For the text-containing cell, return its midpoint in (x, y) coordinate format. 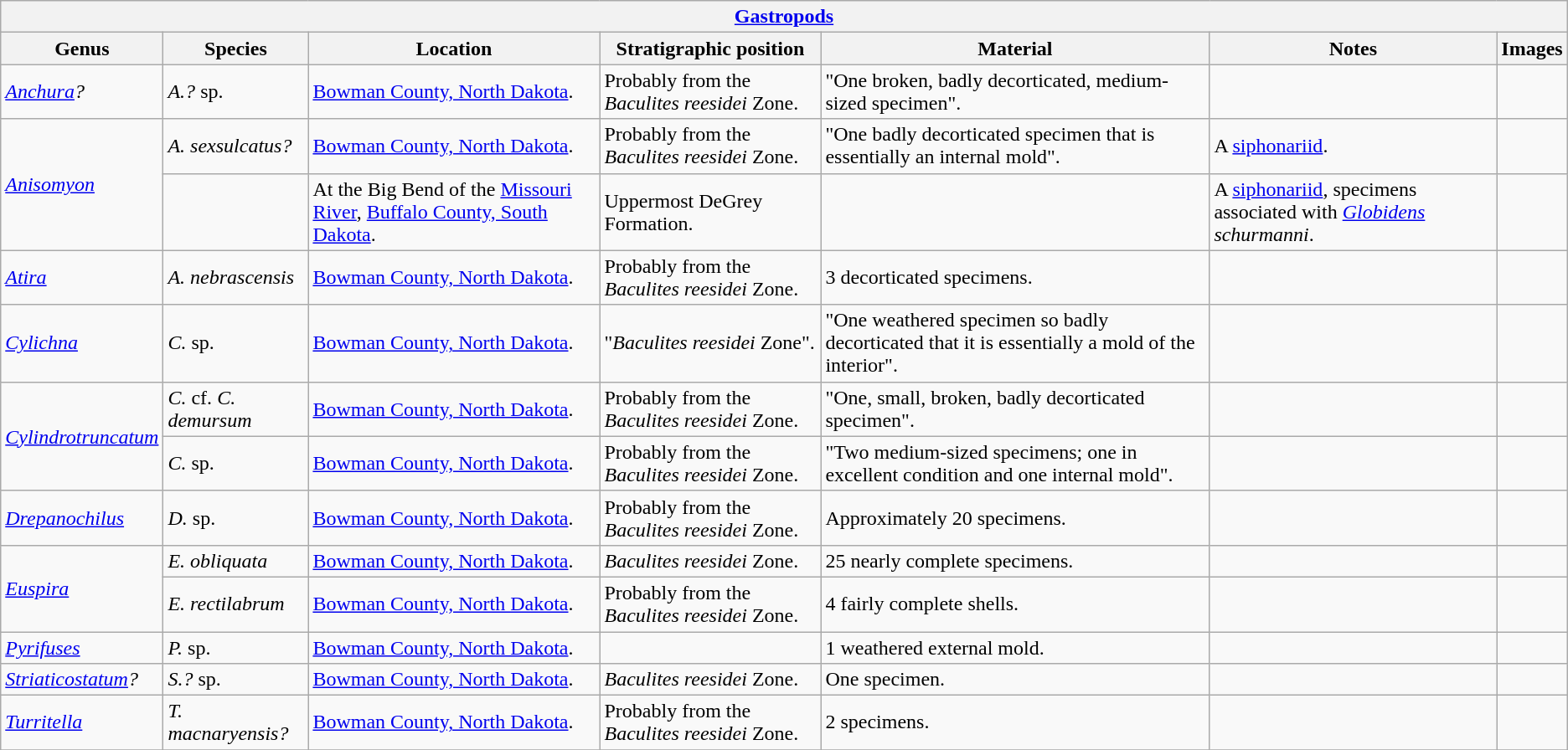
Material (1015, 49)
25 nearly complete specimens. (1015, 561)
Gastropods (784, 17)
Anisomyon (82, 184)
Stratigraphic position (710, 49)
A siphonariid. (1354, 146)
Pyrifuses (82, 647)
At the Big Bend of the Missouri River, Buffalo County, South Dakota. (454, 212)
"One badly decorticated specimen that is essentially an internal mold". (1015, 146)
Anchura? (82, 92)
Images (1532, 49)
Euspira (82, 588)
Approximately 20 specimens. (1015, 517)
"One, small, broken, badly decorticated specimen". (1015, 408)
3 decorticated specimens. (1015, 278)
A. nebrascensis (236, 278)
Uppermost DeGrey Formation. (710, 212)
C. cf. C. demursum (236, 408)
Atira (82, 278)
E. rectilabrum (236, 604)
D. sp. (236, 517)
"Two medium-sized specimens; one in excellent condition and one internal mold". (1015, 464)
Species (236, 49)
A. sexsulcatus? (236, 146)
2 specimens. (1015, 723)
S.? sp. (236, 680)
One specimen. (1015, 680)
Genus (82, 49)
A siphonariid, specimens associated with Globidens schurmanni. (1354, 212)
Drepanochilus (82, 517)
A.? sp. (236, 92)
"One broken, badly decorticated, medium-sized specimen". (1015, 92)
"One weathered specimen so badly decorticated that it is essentially a mold of the interior". (1015, 343)
Turritella (82, 723)
Cylindrotruncatum (82, 436)
T. macnaryensis? (236, 723)
Striaticostatum? (82, 680)
Location (454, 49)
Cylichna (82, 343)
P. sp. (236, 647)
E. obliquata (236, 561)
Notes (1354, 49)
1 weathered external mold. (1015, 647)
4 fairly complete shells. (1015, 604)
"Baculites reesidei Zone". (710, 343)
